Return (x, y) of the center of cell containing provided text 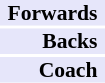
Backs (52, 41)
Coach (52, 70)
Forwards (52, 13)
